Capture the cell that displays the provided text and extract its (X, Y) central coordinate. 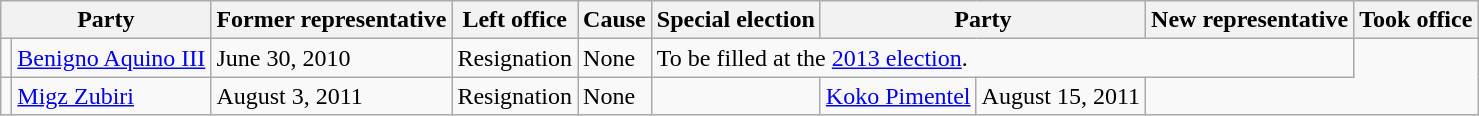
Former representative (332, 20)
To be filled at the 2013 election. (1002, 58)
August 15, 2011 (1061, 96)
August 3, 2011 (332, 96)
Migz Zubiri (112, 96)
Special election (736, 20)
Took office (1416, 20)
Cause (615, 20)
New representative (1250, 20)
June 30, 2010 (332, 58)
Koko Pimentel (898, 96)
Left office (515, 20)
Benigno Aquino III (112, 58)
